Determine the [x, y] coordinate at the center of the cell enclosing the given text.  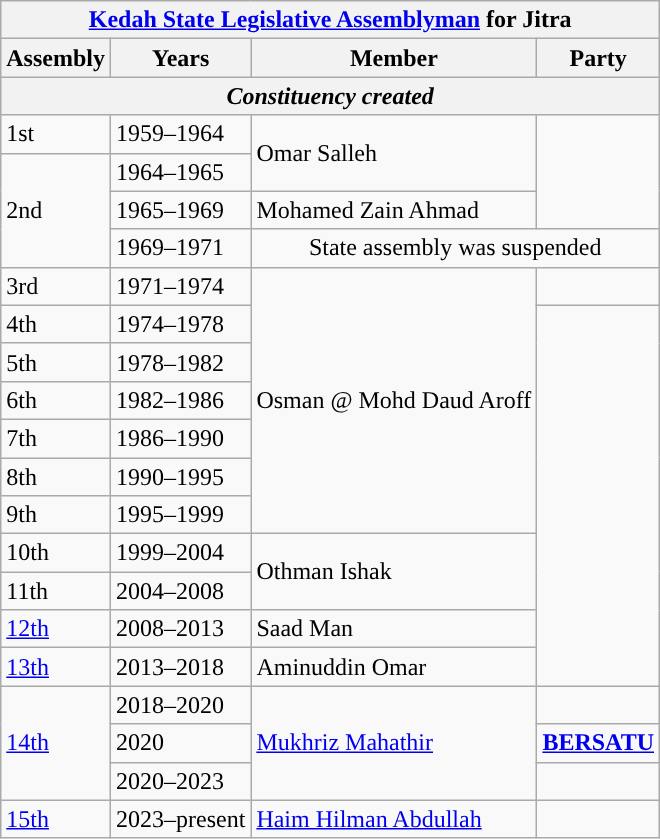
State assembly was suspended [456, 248]
9th [56, 515]
BERSATU [598, 743]
1959–1964 [180, 134]
1986–1990 [180, 438]
1969–1971 [180, 248]
7th [56, 438]
4th [56, 324]
2004–2008 [180, 591]
Member [394, 58]
Assembly [56, 58]
1971–1974 [180, 286]
13th [56, 667]
Mukhriz Mahathir [394, 743]
Years [180, 58]
8th [56, 477]
11th [56, 591]
1965–1969 [180, 210]
1978–1982 [180, 362]
2020 [180, 743]
Party [598, 58]
2020–2023 [180, 781]
1974–1978 [180, 324]
3rd [56, 286]
5th [56, 362]
2018–2020 [180, 705]
Haim Hilman Abdullah [394, 819]
Osman @ Mohd Daud Aroff [394, 400]
Omar Salleh [394, 153]
2008–2013 [180, 629]
1990–1995 [180, 477]
1982–1986 [180, 400]
1st [56, 134]
10th [56, 553]
Mohamed Zain Ahmad [394, 210]
Constituency created [330, 96]
Aminuddin Omar [394, 667]
Saad Man [394, 629]
Kedah State Legislative Assemblyman for Jitra [330, 20]
2nd [56, 210]
Othman Ishak [394, 572]
14th [56, 743]
12th [56, 629]
15th [56, 819]
2013–2018 [180, 667]
6th [56, 400]
1995–1999 [180, 515]
1964–1965 [180, 172]
1999–2004 [180, 553]
2023–present [180, 819]
